From the cell containing the given text, extract its center point as (x, y) coordinate. 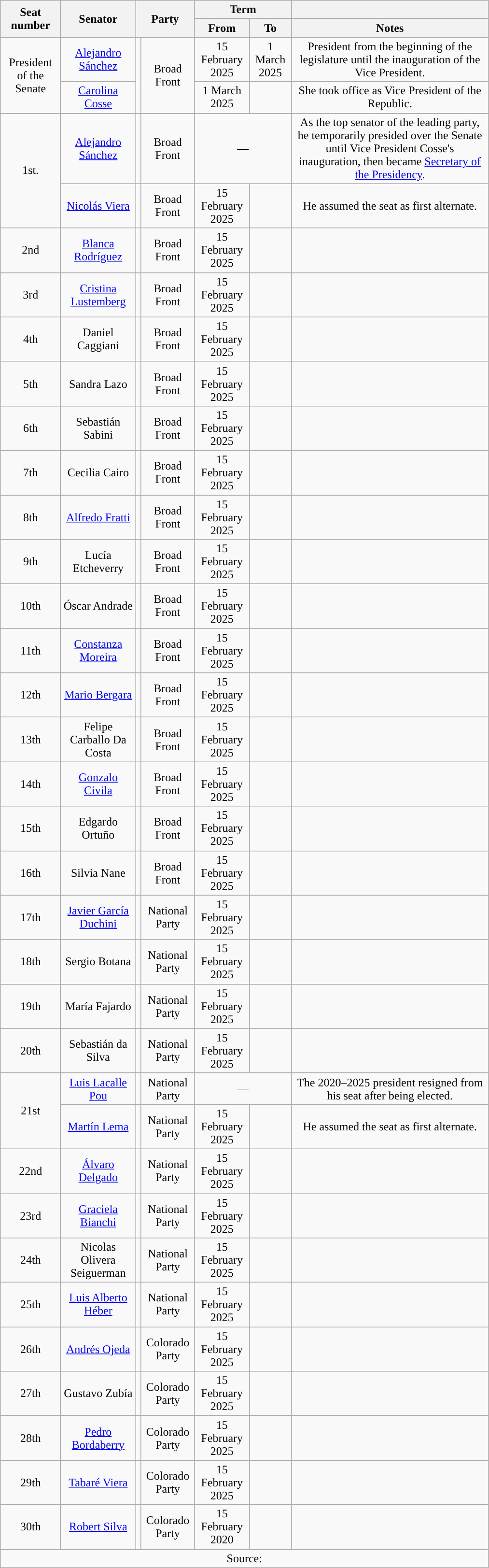
30th (31, 1527)
18th (31, 962)
25th (31, 1305)
Cecilia Cairo (98, 472)
Alfredo Fratti (98, 517)
Gustavo Zubía (98, 1394)
14th (31, 784)
Daniel Caggiani (98, 339)
Luis Alberto Héber (98, 1305)
26th (31, 1349)
9th (31, 562)
Óscar Andrade (98, 606)
Senator (98, 19)
Sebastián Sabini (98, 428)
Álvaro Delgado (98, 1171)
5th (31, 384)
Sandra Lazo (98, 384)
13th (31, 740)
20th (31, 1051)
1st. (31, 171)
15th (31, 828)
3rd (31, 295)
Blanca Rodríguez (98, 250)
Term (243, 10)
Sergio Botana (98, 962)
11th (31, 651)
Nicolás Viera (98, 206)
22nd (31, 1171)
Luis Lacalle Pou (98, 1089)
6th (31, 428)
Mario Bergara (98, 695)
2nd (31, 250)
Martín Lema (98, 1126)
Lucía Etcheverry (98, 562)
Cristina Lustemberg (98, 295)
Tabaré Viera (98, 1482)
8th (31, 517)
Felipe Carballo Da Costa (98, 740)
Andrés Ojeda (98, 1349)
Sebastián da Silva (98, 1051)
21st (31, 1111)
7th (31, 472)
4th (31, 339)
Javier García Duchini (98, 917)
From (222, 28)
Silvia Nane (98, 873)
Carolina Cosse (98, 98)
María Fajardo (98, 1006)
15 February 2020 (222, 1527)
Constanza Moreira (98, 651)
Seat number (31, 19)
28th (31, 1438)
President of the Senate (31, 75)
24th (31, 1260)
Party (165, 19)
She took office as Vice President of the Republic. (390, 98)
12th (31, 695)
23rd (31, 1215)
16th (31, 873)
Notes (390, 28)
29th (31, 1482)
Gonzalo Civila (98, 784)
Robert Silva (98, 1527)
17th (31, 917)
27th (31, 1394)
President from the beginning of the legislature until the inauguration of the Vice President. (390, 59)
To (270, 28)
Graciela Bianchi (98, 1215)
Source: (244, 1558)
Pedro Bordaberry (98, 1438)
Edgardo Ortuño (98, 828)
19th (31, 1006)
The 2020–2025 president resigned from his seat after being elected. (390, 1089)
10th (31, 606)
Nicolas Olivera Seiguerman (98, 1260)
